Determine the (X, Y) coordinate at the center of the cell enclosing the given text.  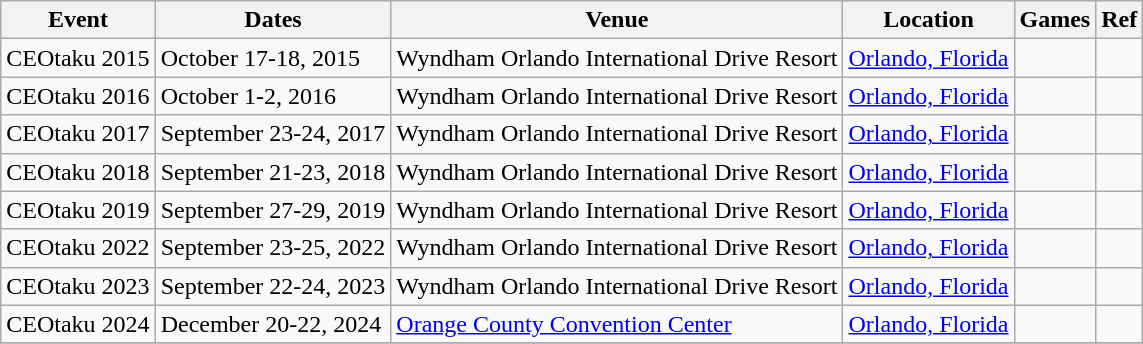
CEOtaku 2018 (78, 172)
September 21-23, 2018 (273, 172)
Location (928, 20)
October 1-2, 2016 (273, 96)
September 23-24, 2017 (273, 134)
Orange County Convention Center (617, 324)
October 17-18, 2015 (273, 58)
September 22-24, 2023 (273, 286)
CEOtaku 2017 (78, 134)
December 20-22, 2024 (273, 324)
Venue (617, 20)
CEOtaku 2015 (78, 58)
Dates (273, 20)
CEOtaku 2022 (78, 248)
CEOtaku 2019 (78, 210)
Event (78, 20)
Ref (1120, 20)
Games (1055, 20)
September 27-29, 2019 (273, 210)
September 23-25, 2022 (273, 248)
CEOtaku 2023 (78, 286)
CEOtaku 2016 (78, 96)
CEOtaku 2024 (78, 324)
